Find where the given text appears and provide that cell's center as [X, Y] coordinate. 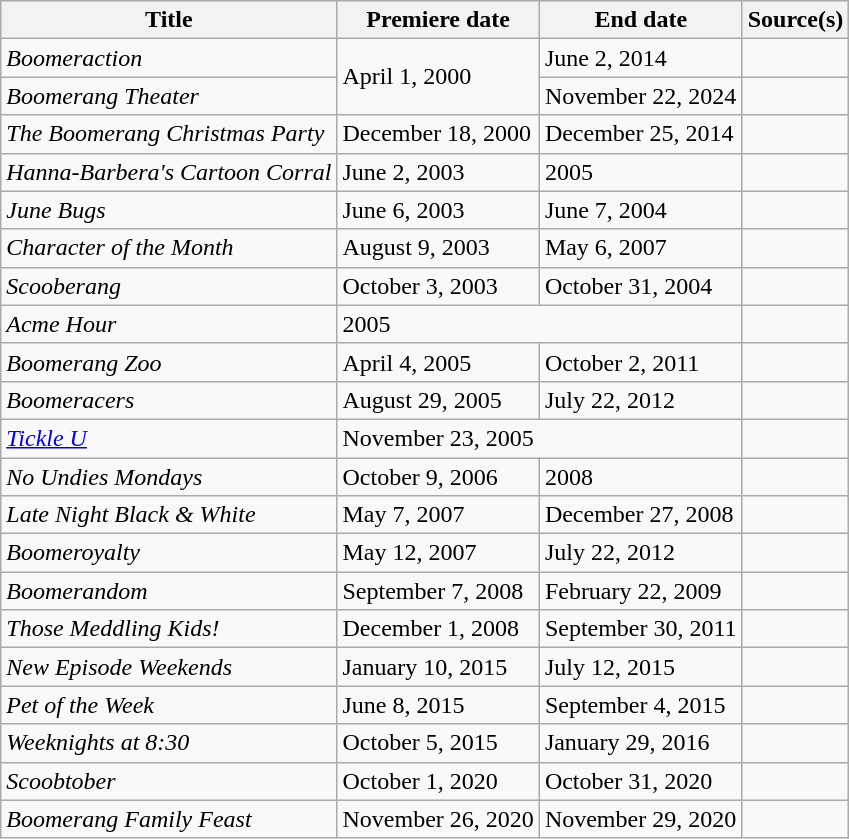
January 10, 2015 [438, 667]
Boomerandom [169, 591]
November 22, 2024 [640, 96]
Boomeracers [169, 400]
Source(s) [796, 20]
May 12, 2007 [438, 553]
Scoobtober [169, 781]
September 4, 2015 [640, 705]
Hanna-Barbera's Cartoon Corral [169, 172]
April 1, 2000 [438, 77]
Acme Hour [169, 324]
May 7, 2007 [438, 515]
Character of the Month [169, 248]
October 9, 2006 [438, 477]
June 2, 2003 [438, 172]
Premiere date [438, 20]
October 1, 2020 [438, 781]
Those Meddling Kids! [169, 629]
June Bugs [169, 210]
August 9, 2003 [438, 248]
Late Night Black & White [169, 515]
January 29, 2016 [640, 743]
July 12, 2015 [640, 667]
October 5, 2015 [438, 743]
May 6, 2007 [640, 248]
June 6, 2003 [438, 210]
New Episode Weekends [169, 667]
Tickle U [169, 438]
June 8, 2015 [438, 705]
Boomeroyalty [169, 553]
November 26, 2020 [438, 819]
December 1, 2008 [438, 629]
September 7, 2008 [438, 591]
Boomerang Theater [169, 96]
December 25, 2014 [640, 134]
The Boomerang Christmas Party [169, 134]
Pet of the Week [169, 705]
Title [169, 20]
Boomerang Family Feast [169, 819]
No Undies Mondays [169, 477]
October 31, 2004 [640, 286]
December 27, 2008 [640, 515]
2008 [640, 477]
End date [640, 20]
November 29, 2020 [640, 819]
Scooberang [169, 286]
June 2, 2014 [640, 58]
August 29, 2005 [438, 400]
October 2, 2011 [640, 362]
Weeknights at 8:30 [169, 743]
October 3, 2003 [438, 286]
April 4, 2005 [438, 362]
June 7, 2004 [640, 210]
February 22, 2009 [640, 591]
November 23, 2005 [540, 438]
Boomeraction [169, 58]
December 18, 2000 [438, 134]
Boomerang Zoo [169, 362]
October 31, 2020 [640, 781]
September 30, 2011 [640, 629]
